Determine the [x, y] coordinate at the center of the cell enclosing the given text.  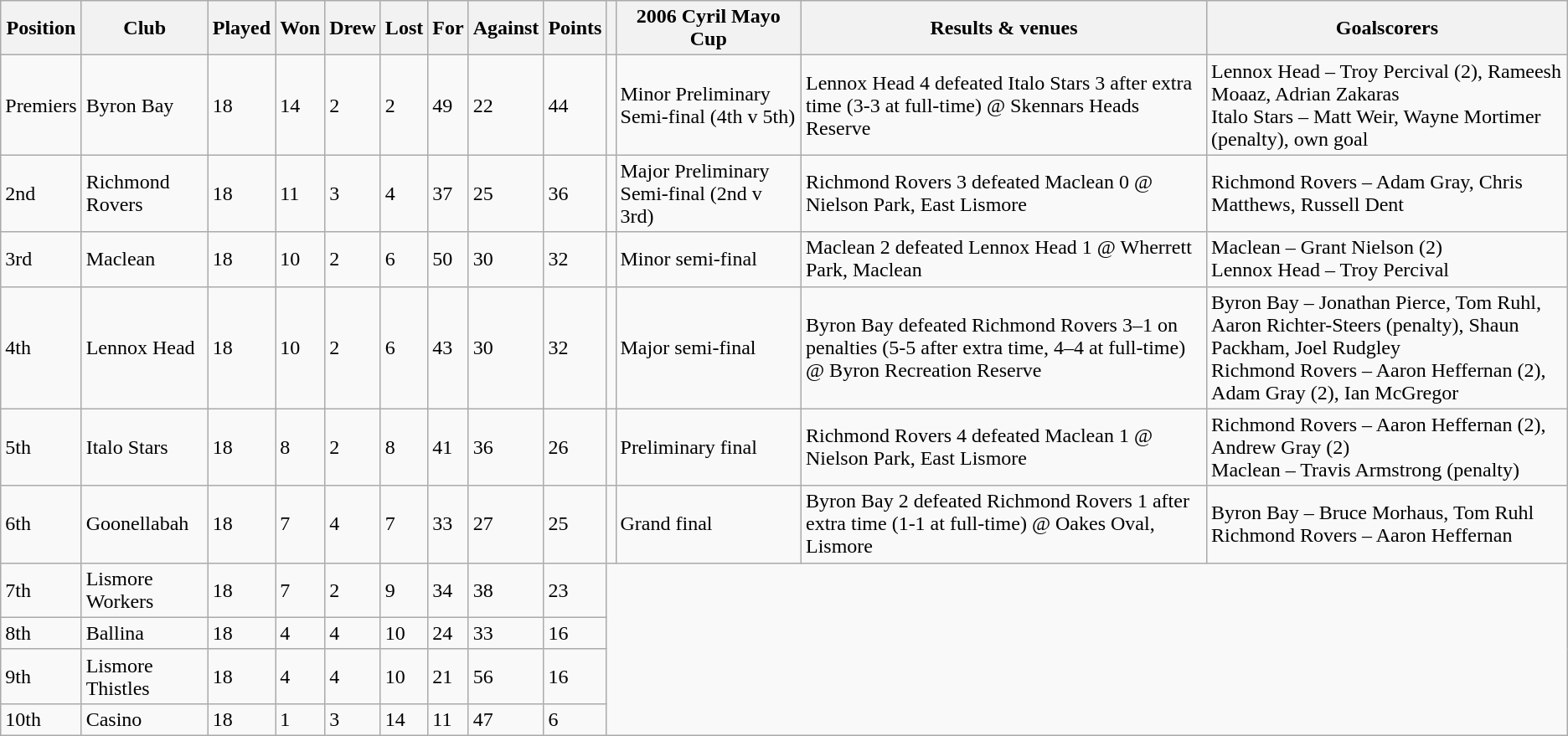
Club [144, 28]
Major Preliminary Semi-final (2nd v 3rd) [709, 193]
49 [448, 106]
Lost [404, 28]
Premiers [41, 106]
Won [300, 28]
Points [575, 28]
26 [575, 447]
Lismore Thistles [144, 677]
Richmond Rovers 4 defeated Maclean 1 @ Nielson Park, East Lismore [1003, 447]
Minor semi-final [709, 260]
21 [448, 677]
Lennox Head – Troy Percival (2), Rameesh Moaaz, Adrian ZakarasItalo Stars – Matt Weir, Wayne Mortimer (penalty), own goal [1387, 106]
Played [241, 28]
Richmond Rovers – Adam Gray, Chris Matthews, Russell Dent [1387, 193]
50 [448, 260]
Richmond Rovers – Aaron Heffernan (2), Andrew Gray (2)Maclean – Travis Armstrong (penalty) [1387, 447]
Grand final [709, 524]
10th [41, 719]
1 [300, 719]
Goonellabah [144, 524]
Lismore Workers [144, 589]
Position [41, 28]
Minor Preliminary Semi-final (4th v 5th) [709, 106]
5th [41, 447]
2nd [41, 193]
41 [448, 447]
Italo Stars [144, 447]
24 [448, 633]
22 [506, 106]
43 [448, 347]
Casino [144, 719]
3rd [41, 260]
6th [41, 524]
Major semi-final [709, 347]
47 [506, 719]
Goalscorers [1387, 28]
Lennox Head [144, 347]
9 [404, 589]
Lennox Head 4 defeated Italo Stars 3 after extra time (3-3 at full-time) @ Skennars Heads Reserve [1003, 106]
Richmond Rovers [144, 193]
8th [41, 633]
44 [575, 106]
Maclean 2 defeated Lennox Head 1 @ Wherrett Park, Maclean [1003, 260]
For [448, 28]
2006 Cyril Mayo Cup [709, 28]
Byron Bay 2 defeated Richmond Rovers 1 after extra time (1-1 at full-time) @ Oakes Oval, Lismore [1003, 524]
Results & venues [1003, 28]
56 [506, 677]
Drew [353, 28]
23 [575, 589]
9th [41, 677]
Ballina [144, 633]
7th [41, 589]
Byron Bay – Bruce Morhaus, Tom RuhlRichmond Rovers – Aaron Heffernan [1387, 524]
4th [41, 347]
Byron Bay [144, 106]
38 [506, 589]
Against [506, 28]
Maclean – Grant Nielson (2)Lennox Head – Troy Percival [1387, 260]
37 [448, 193]
27 [506, 524]
Byron Bay defeated Richmond Rovers 3–1 on penalties (5-5 after extra time, 4–4 at full-time) @ Byron Recreation Reserve [1003, 347]
34 [448, 589]
Preliminary final [709, 447]
Maclean [144, 260]
Richmond Rovers 3 defeated Maclean 0 @ Nielson Park, East Lismore [1003, 193]
